Output the [x, y] coordinate of the center of the cell containing the given text.  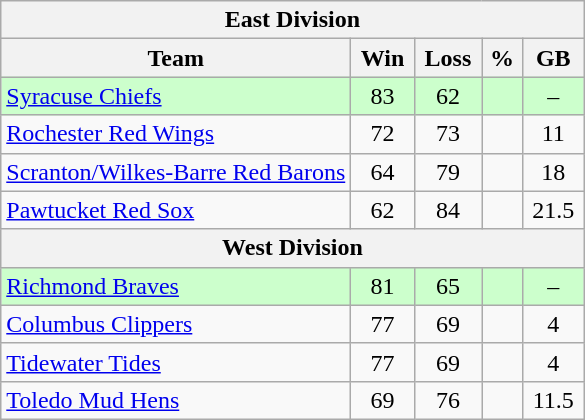
81 [383, 286]
Tidewater Tides [176, 362]
Win [383, 58]
Richmond Braves [176, 286]
% [502, 58]
84 [448, 210]
Pawtucket Red Sox [176, 210]
65 [448, 286]
72 [383, 134]
Rochester Red Wings [176, 134]
East Division [292, 20]
11.5 [553, 400]
Columbus Clippers [176, 324]
18 [553, 172]
64 [383, 172]
Team [176, 58]
West Division [292, 248]
Loss [448, 58]
11 [553, 134]
73 [448, 134]
83 [383, 96]
79 [448, 172]
76 [448, 400]
21.5 [553, 210]
GB [553, 58]
Syracuse Chiefs [176, 96]
Toledo Mud Hens [176, 400]
Scranton/Wilkes-Barre Red Barons [176, 172]
